Scan for the cell matching the given text and deliver its [X, Y] coordinate at center. 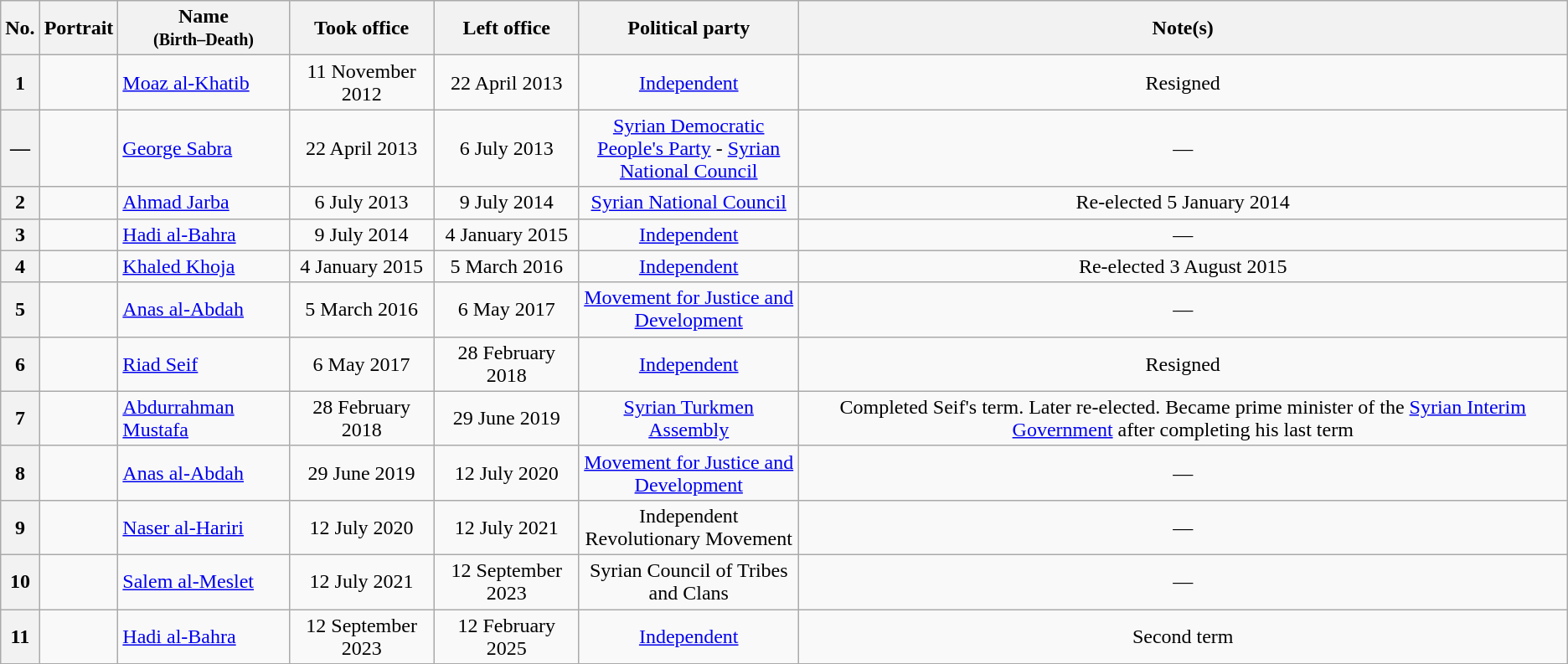
11 [20, 636]
8 [20, 472]
Syrian Democratic People's Party - Syrian National Council [689, 148]
11 November 2012 [362, 82]
No. [20, 28]
Abdurrahman Mustafa [204, 419]
Syrian Council of Tribes and Clans [689, 581]
Ahmad Jarba [204, 203]
Re-elected 3 August 2015 [1183, 266]
Khaled Khoja [204, 266]
Independent Revolutionary Movement [689, 528]
5 [20, 310]
4 [20, 266]
6 [20, 363]
Syrian National Council [689, 203]
Took office [362, 28]
Completed Seif's term. Later re-elected. Became prime minister of the Syrian Interim Government after completing his last term [1183, 419]
Political party [689, 28]
Portrait [79, 28]
Left office [506, 28]
Naser al-Hariri [204, 528]
Second term [1183, 636]
10 [20, 581]
Syrian Turkmen Assembly [689, 419]
2 [20, 203]
Riad Seif [204, 363]
Moaz al-Khatib [204, 82]
Salem al-Meslet [204, 581]
1 [20, 82]
Note(s) [1183, 28]
Re-elected 5 January 2014 [1183, 203]
12 February 2025 [506, 636]
3 [20, 234]
9 [20, 528]
7 [20, 419]
George Sabra [204, 148]
Name(Birth–Death) [204, 28]
